Provide the (X, Y) coordinate of the cell's center where the given text is located.  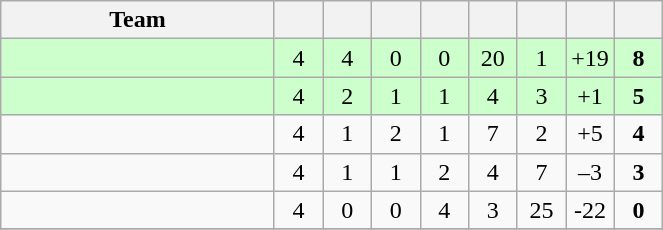
+19 (590, 58)
20 (494, 58)
5 (638, 96)
+5 (590, 134)
–3 (590, 172)
+1 (590, 96)
Team (138, 20)
8 (638, 58)
-22 (590, 210)
25 (542, 210)
